Pinpoint the cell where the given text exists, returning its (X, Y) midpoint coordinate. 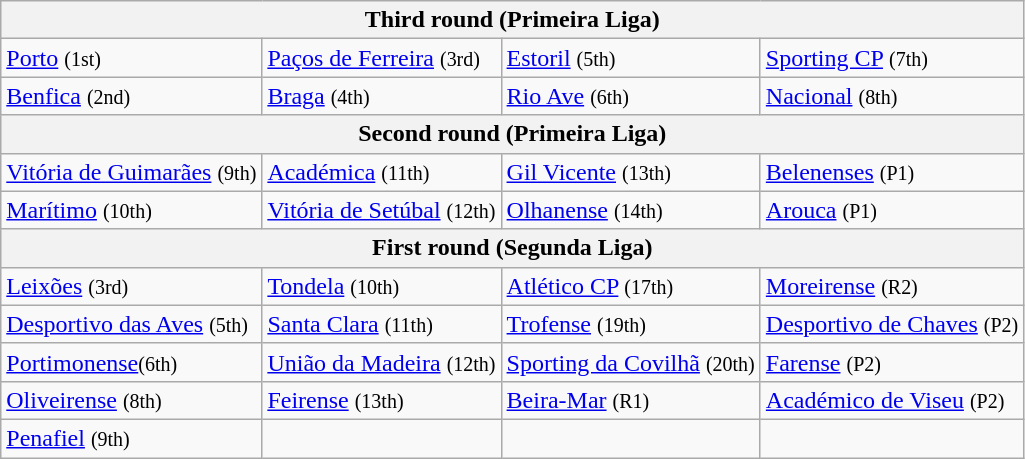
Arouca (P1) (892, 210)
Leixões (3rd) (132, 286)
Vitória de Guimarães (9th) (132, 172)
Olhanense (14th) (630, 210)
Tondela (10th) (382, 286)
Trofense (19th) (630, 324)
Feirense (13th) (382, 400)
Sporting CP (7th) (892, 58)
Moreirense (R2) (892, 286)
Académico de Viseu (P2) (892, 400)
Vitória de Setúbal (12th) (382, 210)
Third round (Primeira Liga) (512, 20)
Portimonense(6th) (132, 362)
Estoril (5th) (630, 58)
Académica (11th) (382, 172)
Farense (P2) (892, 362)
Desportivo de Chaves (P2) (892, 324)
Nacional (8th) (892, 96)
Benfica (2nd) (132, 96)
Braga (4th) (382, 96)
Oliveirense (8th) (132, 400)
First round (Segunda Liga) (512, 248)
Atlético CP (17th) (630, 286)
Penafiel (9th) (132, 438)
Desportivo das Aves (5th) (132, 324)
Marítimo (10th) (132, 210)
Belenenses (P1) (892, 172)
Sporting da Covilhã (20th) (630, 362)
Paços de Ferreira (3rd) (382, 58)
Second round (Primeira Liga) (512, 134)
Rio Ave (6th) (630, 96)
Beira-Mar (R1) (630, 400)
União da Madeira (12th) (382, 362)
Gil Vicente (13th) (630, 172)
Porto (1st) (132, 58)
Santa Clara (11th) (382, 324)
